Return the [x, y] coordinate for the center point of the cell that contains the specified text.  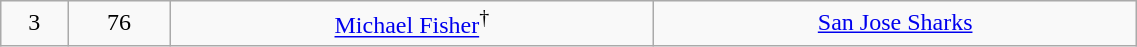
76 [119, 24]
Michael Fisher† [412, 24]
San Jose Sharks [894, 24]
3 [34, 24]
